Return [x, y] of the center of cell containing provided text 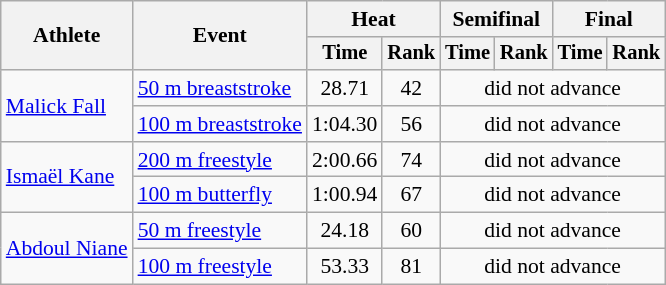
Semifinal [496, 19]
200 m freestyle [220, 160]
Athlete [67, 36]
Heat [374, 19]
53.33 [344, 267]
100 m freestyle [220, 267]
42 [411, 88]
24.18 [344, 231]
60 [411, 231]
50 m breaststroke [220, 88]
1:00.94 [344, 195]
Abdoul Niane [67, 248]
Event [220, 36]
67 [411, 195]
56 [411, 124]
Ismaël Kane [67, 178]
Final [609, 19]
74 [411, 160]
Malick Fall [67, 106]
2:00.66 [344, 160]
81 [411, 267]
1:04.30 [344, 124]
100 m breaststroke [220, 124]
50 m freestyle [220, 231]
28.71 [344, 88]
100 m butterfly [220, 195]
